Scan for the cell matching the given text and deliver its (x, y) coordinate at center. 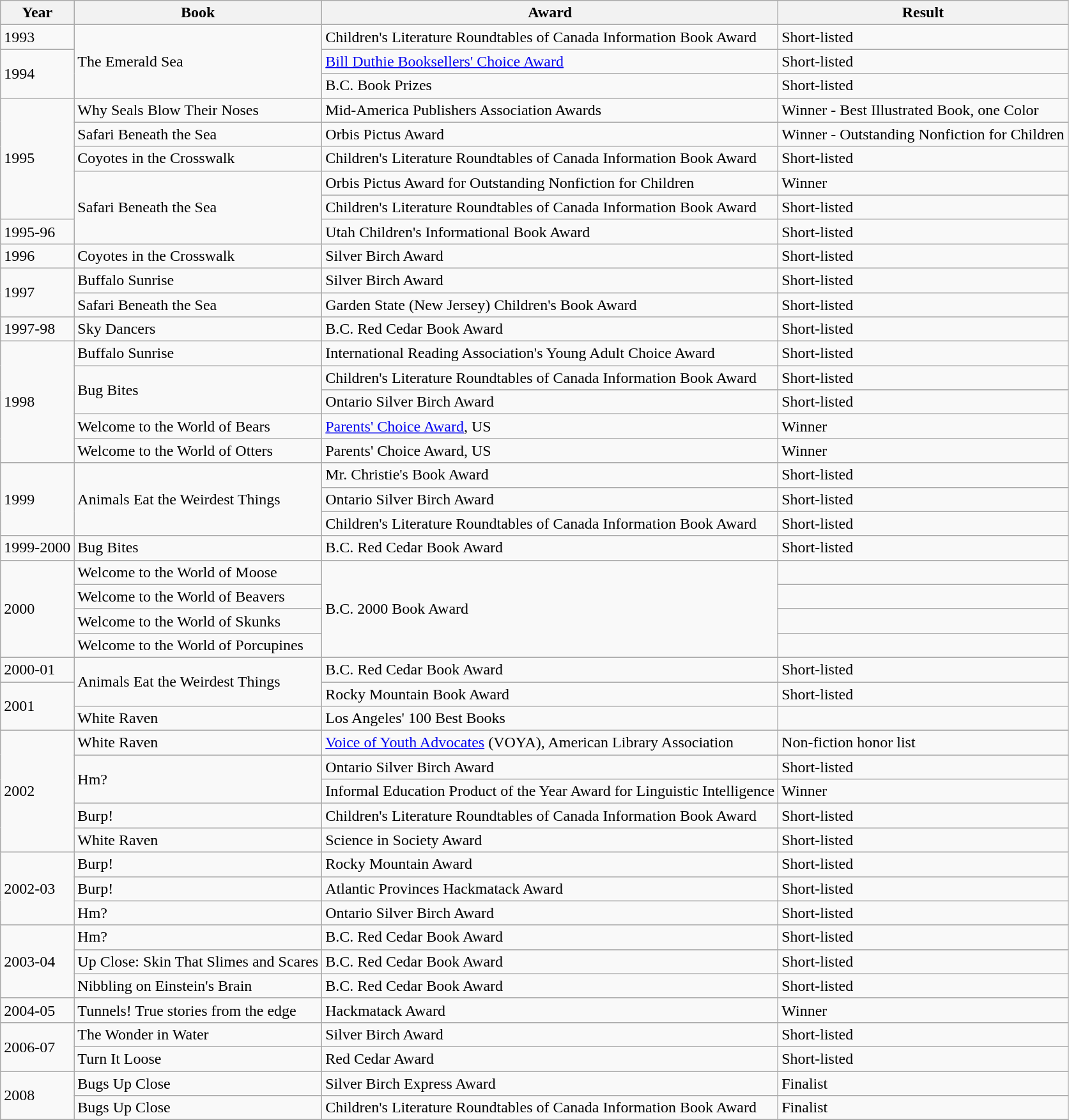
Red Cedar Award (550, 1059)
1999-2000 (37, 548)
2000 (37, 609)
Welcome to the World of Skunks (198, 621)
B.C. 2000 Book Award (550, 609)
Welcome to the World of Porcupines (198, 645)
Year (37, 13)
2004-05 (37, 1010)
Welcome to the World of Moose (198, 572)
International Reading Association's Young Adult Choice Award (550, 354)
1993 (37, 37)
Non-fiction honor list (923, 743)
Welcome to the World of Otters (198, 451)
Sky Dancers (198, 329)
Nibbling on Einstein's Brain (198, 986)
1999 (37, 499)
The Emerald Sea (198, 61)
Orbis Pictus Award for Outstanding Nonfiction for Children (550, 183)
Garden State (New Jersey) Children's Book Award (550, 305)
Winner - Outstanding Nonfiction for Children (923, 134)
Why Seals Blow Their Noses (198, 110)
Utah Children's Informational Book Award (550, 231)
Up Close: Skin That Slimes and Scares (198, 961)
2006-07 (37, 1046)
Atlantic Provinces Hackmatack Award (550, 889)
1997-98 (37, 329)
Tunnels! True stories from the edge (198, 1010)
1995-96 (37, 231)
Turn It Loose (198, 1059)
Book (198, 13)
1996 (37, 256)
Informal Education Product of the Year Award for Linguistic Intelligence (550, 791)
1994 (37, 74)
B.C. Book Prizes (550, 86)
1995 (37, 159)
Mid-America Publishers Association Awards (550, 110)
Mr. Christie's Book Award (550, 475)
2008 (37, 1096)
Rocky Mountain Award (550, 864)
1997 (37, 292)
1998 (37, 402)
2001 (37, 706)
The Wonder in Water (198, 1034)
Voice of Youth Advocates (VOYA), American Library Association (550, 743)
Los Angeles' 100 Best Books (550, 719)
Welcome to the World of Bears (198, 426)
Hackmatack Award (550, 1010)
Orbis Pictus Award (550, 134)
2002-03 (37, 889)
2003-04 (37, 961)
Rocky Mountain Book Award (550, 694)
Result (923, 13)
Award (550, 13)
Silver Birch Express Award (550, 1084)
2000-01 (37, 669)
Winner - Best Illustrated Book, one Color (923, 110)
2002 (37, 791)
Bill Duthie Booksellers' Choice Award (550, 61)
Science in Society Award (550, 840)
Welcome to the World of Beavers (198, 596)
